Output the (X, Y) coordinate of the center of the cell containing the given text.  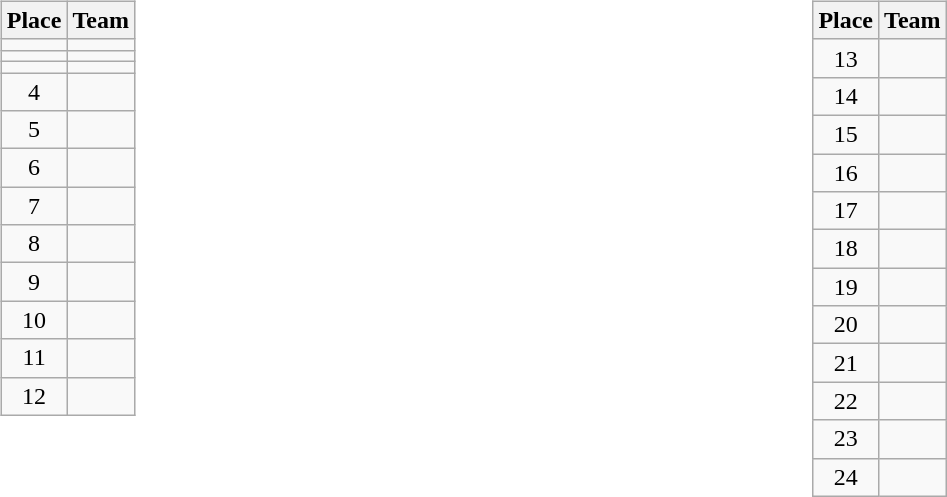
12 (34, 396)
16 (846, 173)
4 (34, 91)
17 (846, 211)
8 (34, 244)
24 (846, 477)
5 (34, 130)
23 (846, 439)
7 (34, 206)
15 (846, 134)
11 (34, 358)
6 (34, 168)
13 (846, 58)
21 (846, 363)
10 (34, 320)
9 (34, 282)
18 (846, 249)
20 (846, 325)
14 (846, 96)
19 (846, 287)
22 (846, 401)
